Search for the cell housing the specified text and yield its (X, Y) center coordinate. 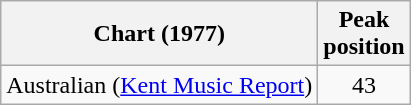
43 (364, 85)
Chart (1977) (160, 34)
Australian (Kent Music Report) (160, 85)
Peakposition (364, 34)
